Find where the given text appears and provide that cell's center as (x, y) coordinate. 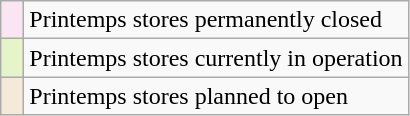
Printemps stores planned to open (216, 96)
Printemps stores permanently closed (216, 20)
Printemps stores currently in operation (216, 58)
